Provide the [x, y] coordinate of the cell's center where the given text is located.  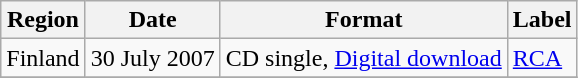
Date [152, 20]
Label [542, 20]
Format [364, 20]
30 July 2007 [152, 58]
Region [43, 20]
RCA [542, 58]
Finland [43, 58]
CD single, Digital download [364, 58]
